Identify which cell holds the provided text, then report its (X, Y) central coordinate. 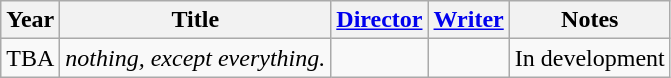
TBA (30, 58)
Writer (468, 20)
nothing, except everything. (196, 58)
Notes (590, 20)
In development (590, 58)
Year (30, 20)
Director (380, 20)
Title (196, 20)
